From the cell containing the given text, extract its center point as (x, y) coordinate. 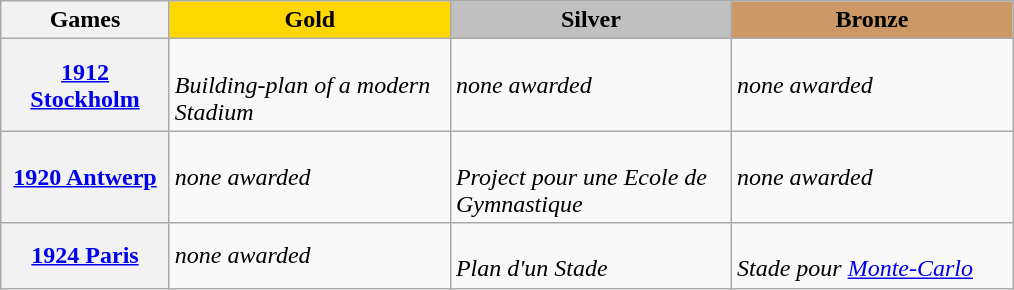
Games (86, 20)
1924 Paris (86, 256)
Bronze (872, 20)
Gold (310, 20)
1920 Antwerp (86, 177)
Project pour une Ecole de Gymnastique (590, 177)
1912 Stockholm (86, 85)
Building-plan of a modern Stadium (310, 85)
Plan d'un Stade (590, 256)
Stade pour Monte-Carlo (872, 256)
Silver (590, 20)
